Pinpoint the cell where the given text exists, returning its (X, Y) midpoint coordinate. 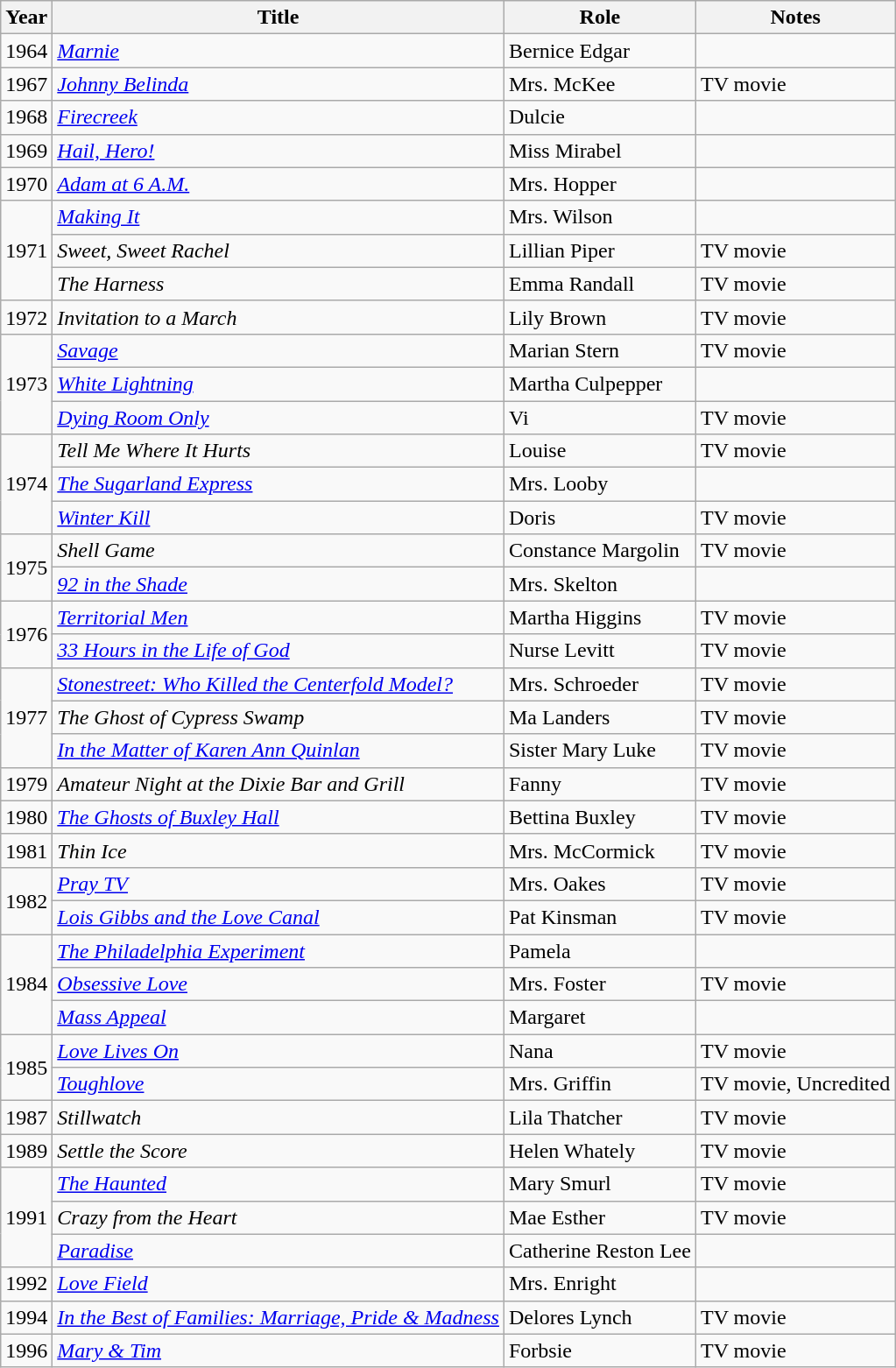
1982 (26, 900)
The Harness (279, 284)
1991 (26, 1217)
Love Field (279, 1284)
Marian Stern (599, 350)
1979 (26, 784)
Territorial Men (279, 617)
1974 (26, 484)
1970 (26, 184)
Settle the Score (279, 1151)
In the Matter of Karen Ann Quinlan (279, 751)
Mrs. McCormick (599, 850)
1994 (26, 1317)
Dying Room Only (279, 418)
Winter Kill (279, 518)
92 in the Shade (279, 584)
Crazy from the Heart (279, 1217)
Helen Whately (599, 1151)
Lila Thatcher (599, 1118)
Vi (599, 418)
Stillwatch (279, 1118)
Doris (599, 518)
Amateur Night at the Dixie Bar and Grill (279, 784)
Ma Landers (599, 717)
Sweet, Sweet Rachel (279, 250)
Dulcie (599, 117)
Role (599, 18)
1992 (26, 1284)
Making It (279, 217)
Invitation to a March (279, 317)
Sister Mary Luke (599, 751)
Love Lives On (279, 1051)
Miss Mirabel (599, 151)
Obsessive Love (279, 984)
Bettina Buxley (599, 817)
Mrs. Looby (599, 484)
Savage (279, 350)
Delores Lynch (599, 1317)
The Ghost of Cypress Swamp (279, 717)
1987 (26, 1118)
Adam at 6 A.M. (279, 184)
Nurse Levitt (599, 651)
Paradise (279, 1251)
Bernice Edgar (599, 51)
Mrs. Foster (599, 984)
1989 (26, 1151)
Mrs. Schroeder (599, 684)
Emma Randall (599, 284)
1981 (26, 850)
Lillian Piper (599, 250)
Marnie (279, 51)
Lily Brown (599, 317)
Mrs. McKee (599, 84)
The Sugarland Express (279, 484)
1968 (26, 117)
Shell Game (279, 551)
1973 (26, 384)
Tell Me Where It Hurts (279, 451)
Thin Ice (279, 850)
Pat Kinsman (599, 917)
Mary Smurl (599, 1184)
Mrs. Enright (599, 1284)
In the Best of Families: Marriage, Pride & Madness (279, 1317)
1969 (26, 151)
Stonestreet: Who Killed the Centerfold Model? (279, 684)
33 Hours in the Life of God (279, 651)
Margaret (599, 1018)
Mrs. Skelton (599, 584)
Toughlove (279, 1084)
Fanny (599, 784)
Martha Culpepper (599, 384)
Title (279, 18)
Firecreek (279, 117)
White Lightning (279, 384)
Forbsie (599, 1350)
Mary & Tim (279, 1350)
1967 (26, 84)
The Haunted (279, 1184)
TV movie, Uncredited (795, 1084)
1971 (26, 250)
Lois Gibbs and the Love Canal (279, 917)
Nana (599, 1051)
Pray TV (279, 884)
1964 (26, 51)
1984 (26, 984)
Mae Esther (599, 1217)
1976 (26, 634)
Mass Appeal (279, 1018)
1972 (26, 317)
The Philadelphia Experiment (279, 950)
1980 (26, 817)
Year (26, 18)
Martha Higgins (599, 617)
1975 (26, 568)
Catherine Reston Lee (599, 1251)
1985 (26, 1068)
The Ghosts of Buxley Hall (279, 817)
Louise (599, 451)
Constance Margolin (599, 551)
Pamela (599, 950)
1977 (26, 717)
Notes (795, 18)
1996 (26, 1350)
Mrs. Griffin (599, 1084)
Hail, Hero! (279, 151)
Mrs. Wilson (599, 217)
Mrs. Oakes (599, 884)
Mrs. Hopper (599, 184)
Johnny Belinda (279, 84)
